Return the [X, Y] coordinate for the center point of the cell that contains the specified text.  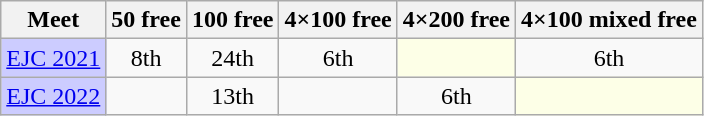
24th [232, 58]
50 free [146, 20]
4×200 free [456, 20]
13th [232, 96]
100 free [232, 20]
8th [146, 58]
EJC 2021 [54, 58]
Meet [54, 20]
4×100 free [338, 20]
EJC 2022 [54, 96]
4×100 mixed free [610, 20]
